Find where the given text appears and provide that cell's center as (X, Y) coordinate. 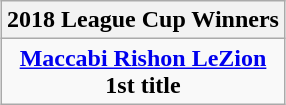
Maccabi Rishon LeZion 1st title (144, 72)
2018 League Cup Winners (144, 20)
